Detect which cell encompasses the target text, then output its (x, y) center coordinate. 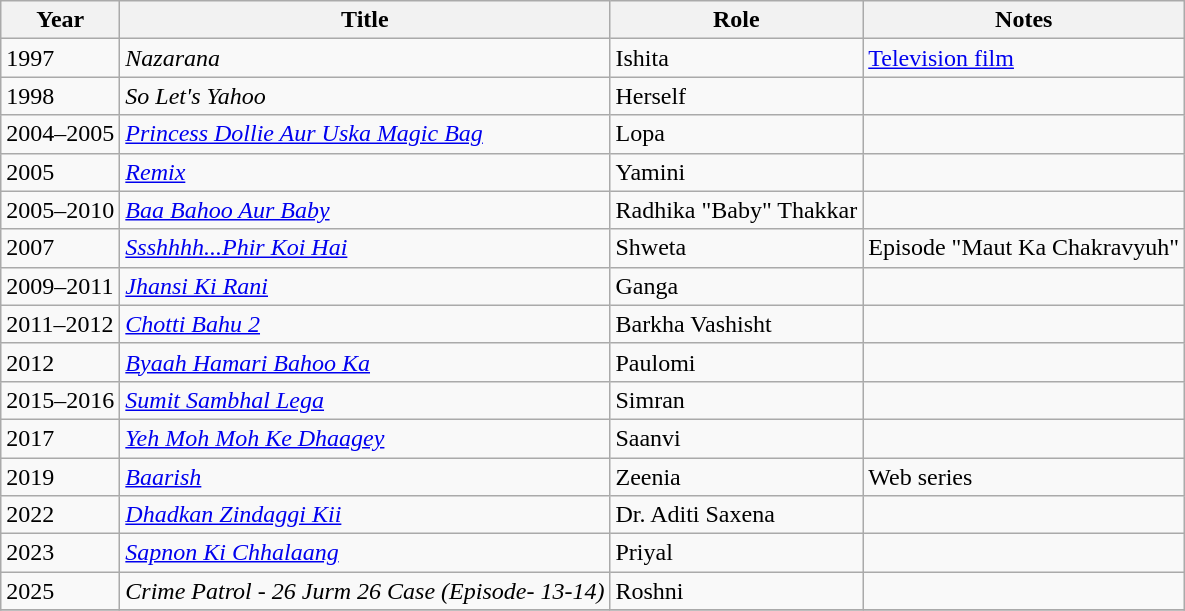
Ishita (736, 58)
So Let's Yahoo (365, 96)
Nazarana (365, 58)
2005–2010 (60, 210)
Sumit Sambhal Lega (365, 400)
2011–2012 (60, 324)
2025 (60, 591)
Barkha Vashisht (736, 324)
Yamini (736, 172)
2005 (60, 172)
2012 (60, 362)
Web series (1024, 477)
Title (365, 20)
Saanvi (736, 438)
Notes (1024, 20)
Role (736, 20)
2007 (60, 248)
2023 (60, 553)
2017 (60, 438)
Jhansi Ki Rani (365, 286)
Ganga (736, 286)
Roshni (736, 591)
Ssshhhh...Phir Koi Hai (365, 248)
Remix (365, 172)
2009–2011 (60, 286)
Princess Dollie Aur Uska Magic Bag (365, 134)
Sapnon Ki Chhalaang (365, 553)
Byaah Hamari Bahoo Ka (365, 362)
Lopa (736, 134)
Episode "Maut Ka Chakravyuh" (1024, 248)
Baarish (365, 477)
2022 (60, 515)
Priyal (736, 553)
Zeenia (736, 477)
1998 (60, 96)
2015–2016 (60, 400)
Crime Patrol - 26 Jurm 26 Case (Episode- 13-14) (365, 591)
Dhadkan Zindaggi Kii (365, 515)
Television film (1024, 58)
Year (60, 20)
Paulomi (736, 362)
Simran (736, 400)
Baa Bahoo Aur Baby (365, 210)
Herself (736, 96)
2019 (60, 477)
Shweta (736, 248)
Chotti Bahu 2 (365, 324)
Dr. Aditi Saxena (736, 515)
1997 (60, 58)
Radhika "Baby" Thakkar (736, 210)
Yeh Moh Moh Ke Dhaagey (365, 438)
2004–2005 (60, 134)
